Locate the cell with the specified text and output its (X, Y) center coordinate. 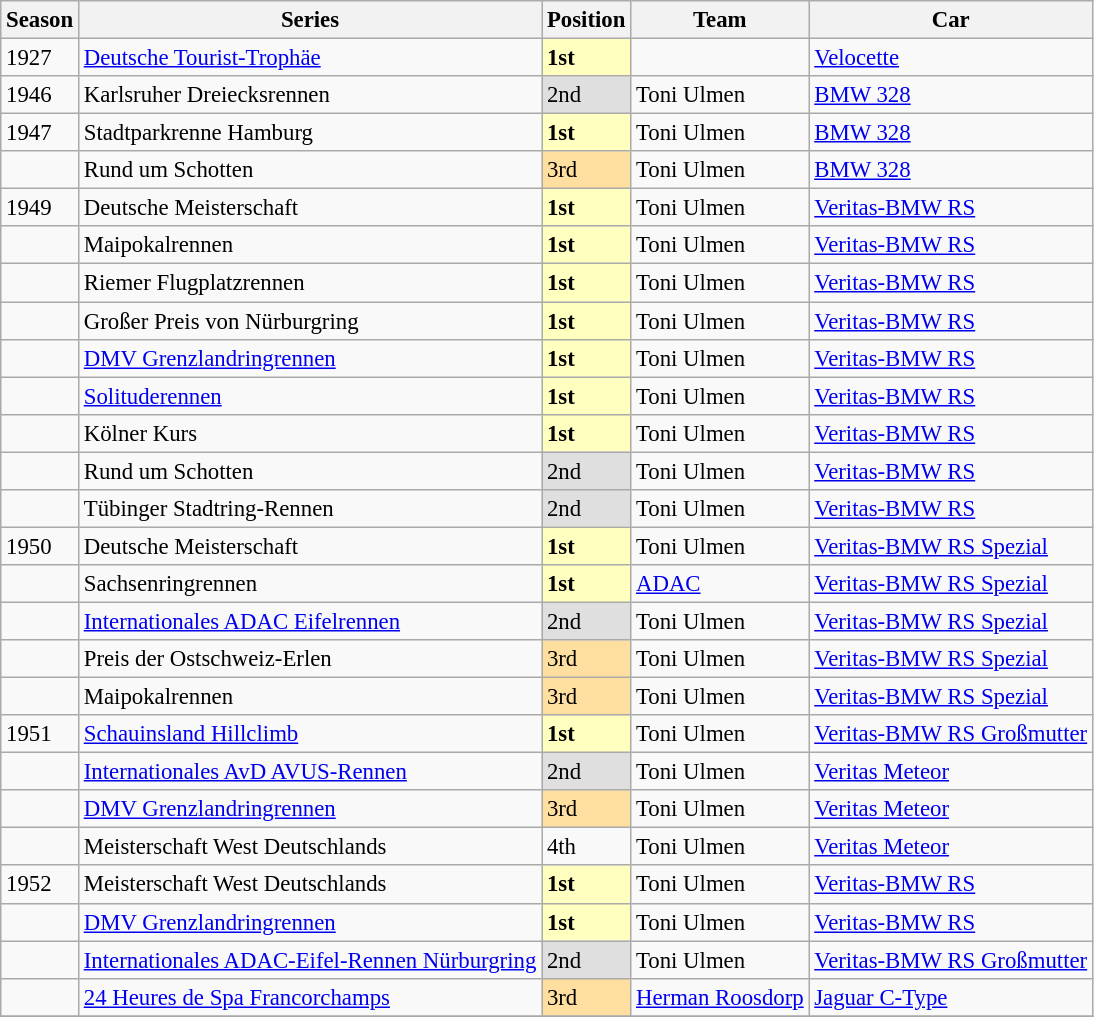
ADAC (720, 584)
Riemer Flugplatzrennen (310, 283)
Kölner Kurs (310, 433)
Velocette (951, 58)
1947 (40, 133)
Position (586, 20)
Solituderennen (310, 396)
Stadtparkrenne Hamburg (310, 133)
Karlsruher Dreiecksrennen (310, 95)
Season (40, 20)
Herman Roosdorp (720, 997)
1927 (40, 58)
Deutsche Tourist-Trophäe (310, 58)
1951 (40, 734)
1949 (40, 208)
Internationales AvD AVUS-Rennen (310, 772)
1946 (40, 95)
Car (951, 20)
Jaguar C-Type (951, 997)
Series (310, 20)
Internationales ADAC Eifelrennen (310, 621)
Team (720, 20)
Großer Preis von Nürburgring (310, 321)
1952 (40, 885)
24 Heures de Spa Francorchamps (310, 997)
Internationales ADAC-Eifel-Rennen Nürburgring (310, 960)
Preis der Ostschweiz-Erlen (310, 659)
Tübinger Stadtring-Rennen (310, 509)
1950 (40, 546)
4th (586, 847)
Schauinsland Hillclimb (310, 734)
Sachsenringrennen (310, 584)
